Output the [X, Y] coordinate of the center of the cell containing the given text.  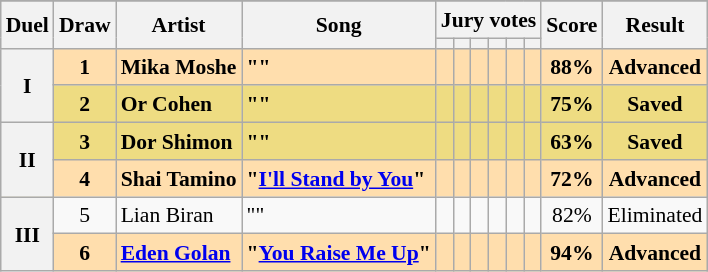
Jury votes [488, 20]
Song [339, 24]
Shai Tamino [179, 178]
"You Raise Me Up" [339, 252]
63% [572, 142]
Mika Moshe [179, 66]
2 [85, 104]
94% [572, 252]
Lian Biran [179, 216]
"I'll Stand by You" [339, 178]
3 [85, 142]
82% [572, 216]
5 [85, 216]
4 [85, 178]
72% [572, 178]
Dor Shimon [179, 142]
Result [656, 24]
Eden Golan [179, 252]
1 [85, 66]
Or Cohen [179, 104]
Duel [28, 24]
Eliminated [656, 216]
Artist [179, 24]
II [28, 160]
I [28, 85]
88% [572, 66]
III [28, 234]
Score [572, 24]
6 [85, 252]
75% [572, 104]
Draw [85, 24]
